Return [x, y] of the center of cell containing provided text 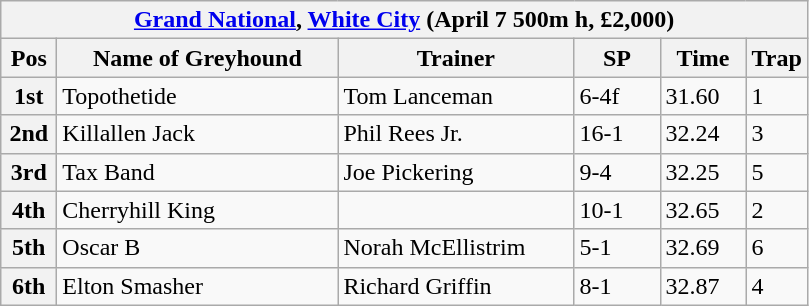
1st [29, 96]
8-1 [617, 286]
Richard Griffin [456, 286]
32.24 [703, 134]
Phil Rees Jr. [456, 134]
Grand National, White City (April 7 500m h, £2,000) [404, 20]
Pos [29, 58]
4 [776, 286]
32.25 [703, 172]
Tom Lanceman [456, 96]
Trap [776, 58]
Joe Pickering [456, 172]
SP [617, 58]
5 [776, 172]
Topothetide [198, 96]
Oscar B [198, 248]
16-1 [617, 134]
31.60 [703, 96]
4th [29, 210]
Time [703, 58]
32.69 [703, 248]
Elton Smasher [198, 286]
3rd [29, 172]
Norah McEllistrim [456, 248]
5th [29, 248]
10-1 [617, 210]
3 [776, 134]
6 [776, 248]
2 [776, 210]
1 [776, 96]
6th [29, 286]
Tax Band [198, 172]
Name of Greyhound [198, 58]
Killallen Jack [198, 134]
Cherryhill King [198, 210]
Trainer [456, 58]
2nd [29, 134]
5-1 [617, 248]
6-4f [617, 96]
32.65 [703, 210]
9-4 [617, 172]
32.87 [703, 286]
